Return the (X, Y) coordinate for the center point of the cell that contains the specified text.  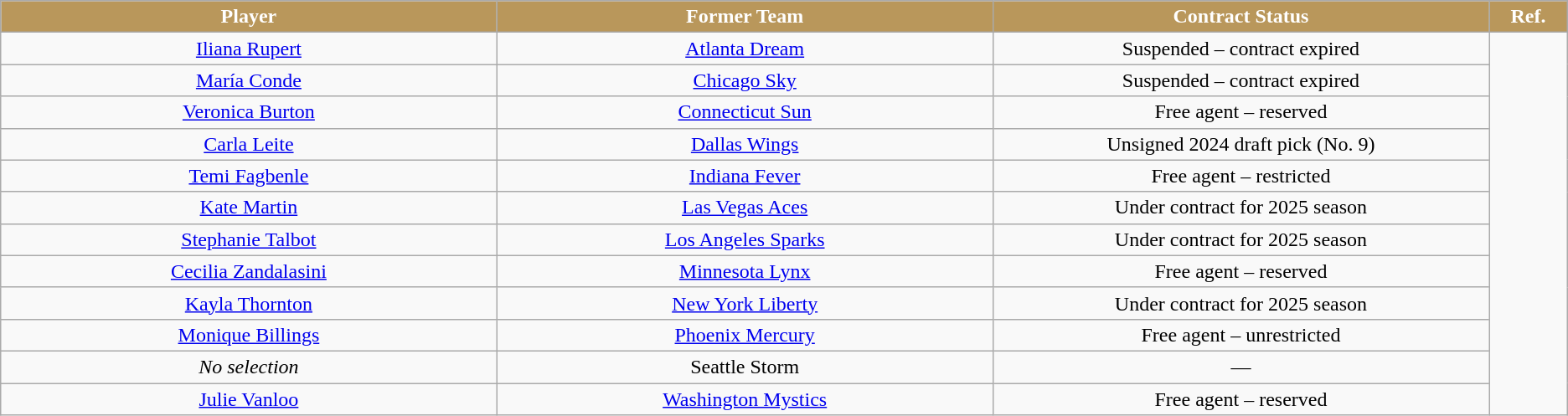
Dallas Wings (745, 144)
No selection (249, 367)
Unsigned 2024 draft pick (No. 9) (1240, 144)
Kate Martin (249, 208)
Las Vegas Aces (745, 208)
Atlanta Dream (745, 49)
Veronica Burton (249, 112)
Stephanie Talbot (249, 239)
— (1240, 367)
Julie Vanloo (249, 399)
Player (249, 17)
Kayla Thornton (249, 303)
María Conde (249, 80)
Ref. (1529, 17)
Washington Mystics (745, 399)
Indiana Fever (745, 176)
New York Liberty (745, 303)
Phoenix Mercury (745, 335)
Free agent – restricted (1240, 176)
Iliana Rupert (249, 49)
Chicago Sky (745, 80)
Monique Billings (249, 335)
Carla Leite (249, 144)
Connecticut Sun (745, 112)
Temi Fagbenle (249, 176)
Former Team (745, 17)
Cecilia Zandalasini (249, 271)
Free agent – unrestricted (1240, 335)
Minnesota Lynx (745, 271)
Contract Status (1240, 17)
Seattle Storm (745, 367)
Los Angeles Sparks (745, 239)
